Detect which cell encompasses the target text, then output its (X, Y) center coordinate. 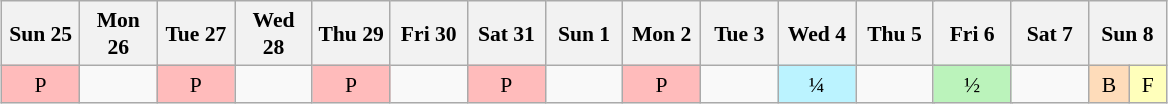
Fri 30 (429, 33)
Thu 5 (895, 33)
Sun 8 (1128, 33)
¼ (817, 84)
Tue 3 (739, 33)
Mon 2 (662, 33)
Mon 26 (118, 33)
Wed 28 (274, 33)
Sat 7 (1050, 33)
Fri 6 (972, 33)
Tue 27 (196, 33)
Sat 31 (507, 33)
F (1148, 84)
Sun 25 (41, 33)
Sun 1 (584, 33)
½ (972, 84)
B (1110, 84)
Wed 4 (817, 33)
Thu 29 (351, 33)
